Provide the [x, y] coordinate of the cell's center where the given text is located.  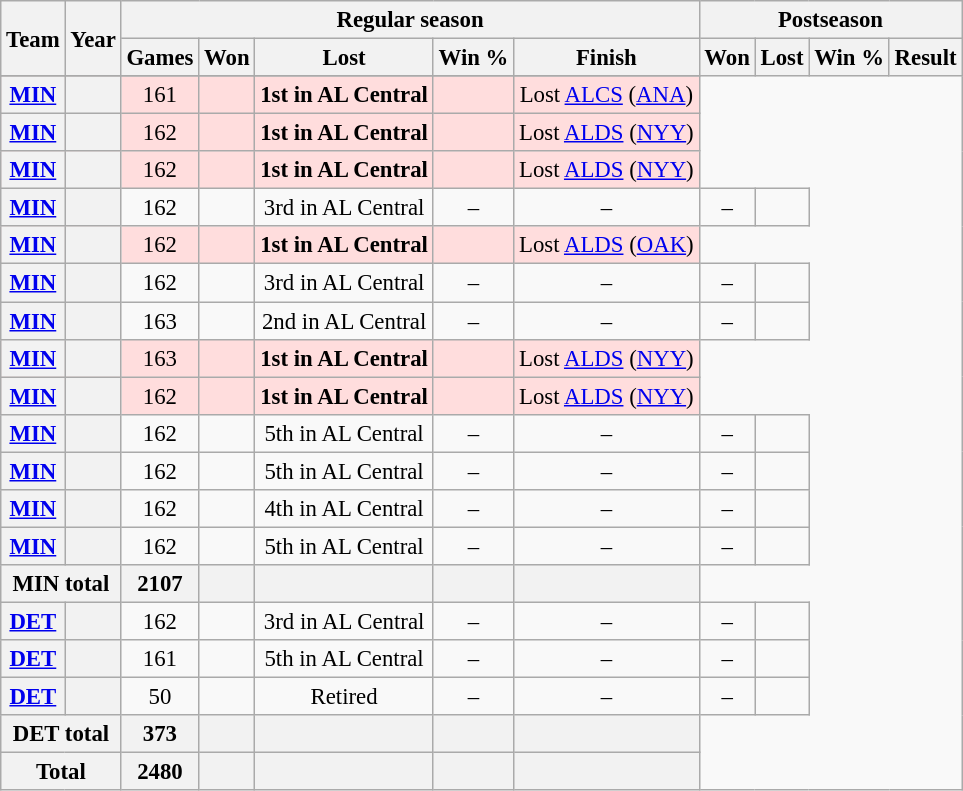
Lost ALDS (OAK) [606, 245]
DET total [61, 734]
Retired [344, 697]
Year [93, 38]
2nd in AL Central [344, 321]
50 [160, 697]
Result [926, 58]
373 [160, 734]
Team [33, 38]
Postseason [830, 20]
Total [61, 772]
Finish [606, 58]
2480 [160, 772]
Games [160, 58]
Regular season [410, 20]
4th in AL Central [344, 509]
Lost ALCS (ANA) [606, 95]
2107 [160, 584]
MIN total [61, 584]
